Determine the (x, y) coordinate at the center of the cell enclosing the given text.  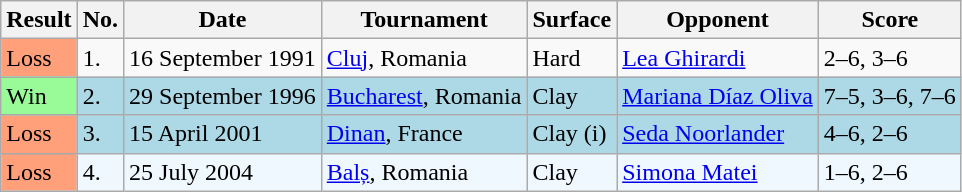
No. (100, 20)
Balș, Romania (424, 172)
25 July 2004 (223, 172)
15 April 2001 (223, 134)
Tournament (424, 20)
Bucharest, Romania (424, 96)
Mariana Díaz Oliva (718, 96)
29 September 1996 (223, 96)
3. (100, 134)
Surface (572, 20)
Hard (572, 58)
7–5, 3–6, 7–6 (890, 96)
16 September 1991 (223, 58)
Seda Noorlander (718, 134)
Result (39, 20)
4. (100, 172)
Date (223, 20)
Win (39, 96)
Score (890, 20)
Dinan, France (424, 134)
Cluj, Romania (424, 58)
Clay (i) (572, 134)
2. (100, 96)
2–6, 3–6 (890, 58)
1. (100, 58)
Opponent (718, 20)
4–6, 2–6 (890, 134)
1–6, 2–6 (890, 172)
Simona Matei (718, 172)
Lea Ghirardi (718, 58)
